Locate the cell with the specified text and output its (x, y) center coordinate. 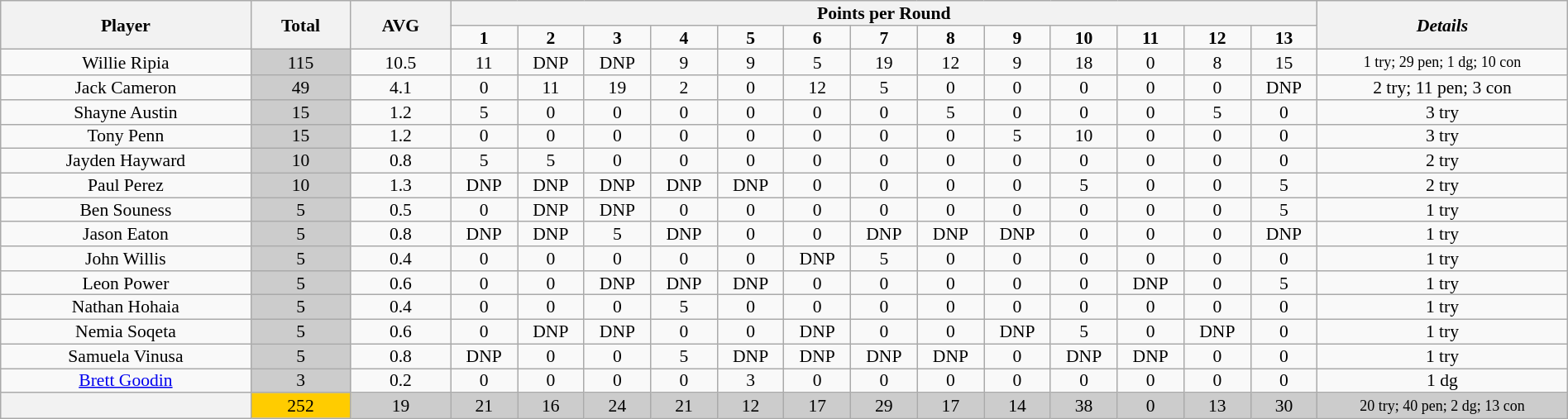
115 (301, 63)
Paul Perez (126, 186)
Points per Round (884, 13)
1.3 (400, 186)
1 (485, 38)
Willie Ripia (126, 63)
6 (817, 38)
Nathan Hohaia (126, 307)
24 (617, 407)
Player (126, 25)
Jayden Hayward (126, 161)
Jack Cameron (126, 88)
2 try; 11 pen; 3 con (1442, 88)
20 try; 40 pen; 2 dg; 13 con (1442, 407)
Leon Power (126, 283)
Shayne Austin (126, 112)
252 (301, 407)
0.5 (400, 210)
18 (1083, 63)
4 (685, 38)
Tony Penn (126, 136)
10.5 (400, 63)
Ben Souness (126, 210)
Jason Eaton (126, 235)
John Willis (126, 259)
16 (551, 407)
7 (885, 38)
29 (885, 407)
Details (1442, 25)
38 (1083, 407)
14 (1017, 407)
1 dg (1442, 381)
0.2 (400, 381)
AVG (400, 25)
Total (301, 25)
Samuela Vinusa (126, 356)
4.1 (400, 88)
49 (301, 88)
Nemia Soqeta (126, 332)
Brett Goodin (126, 381)
30 (1284, 407)
1 try; 29 pen; 1 dg; 10 con (1442, 63)
